Capture the cell that displays the provided text and extract its [X, Y] central coordinate. 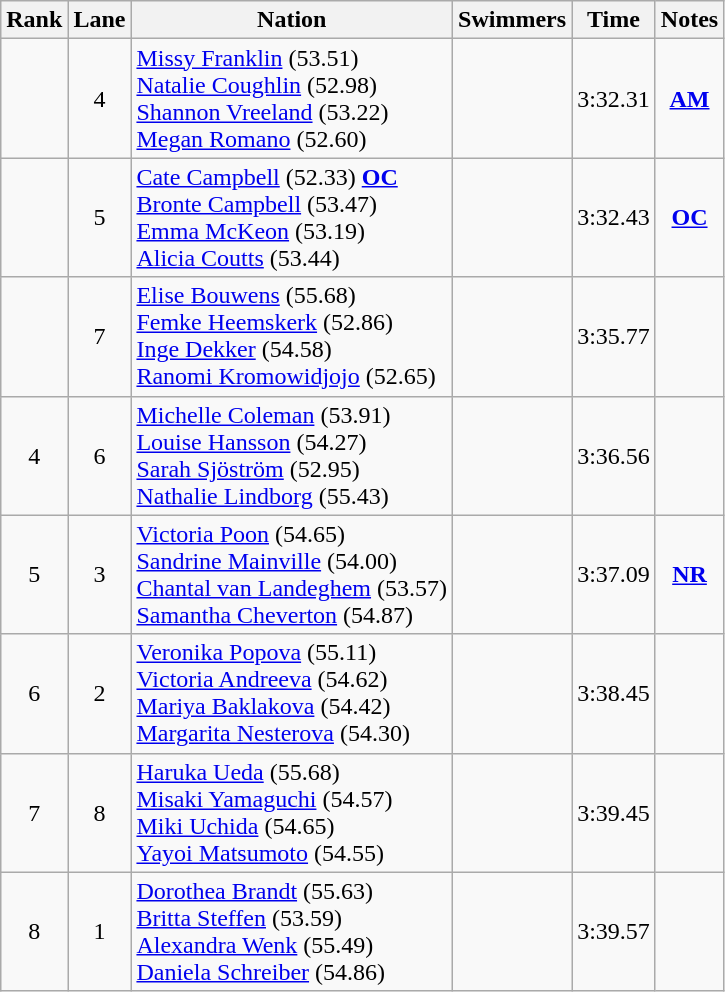
OC [689, 218]
Michelle Coleman (53.91)Louise Hansson (54.27)Sarah Sjöström (52.95)Nathalie Lindborg (55.43) [292, 456]
Rank [34, 20]
Time [614, 20]
3:37.09 [614, 574]
3:39.45 [614, 812]
1 [100, 932]
Cate Campbell (52.33) OCBronte Campbell (53.47)Emma McKeon (53.19)Alicia Coutts (53.44) [292, 218]
NR [689, 574]
3 [100, 574]
Missy Franklin (53.51)Natalie Coughlin (52.98)Shannon Vreeland (53.22)Megan Romano (52.60) [292, 98]
2 [100, 694]
AM [689, 98]
3:32.31 [614, 98]
Lane [100, 20]
Haruka Ueda (55.68)Misaki Yamaguchi (54.57)Miki Uchida (54.65)Yayoi Matsumoto (54.55) [292, 812]
3:32.43 [614, 218]
3:39.57 [614, 932]
Elise Bouwens (55.68)Femke Heemskerk (52.86)Inge Dekker (54.58)Ranomi Kromowidjojo (52.65) [292, 336]
Notes [689, 20]
3:36.56 [614, 456]
3:35.77 [614, 336]
Dorothea Brandt (55.63)Britta Steffen (53.59)Alexandra Wenk (55.49)Daniela Schreiber (54.86) [292, 932]
Swimmers [512, 20]
Victoria Poon (54.65)Sandrine Mainville (54.00)Chantal van Landeghem (53.57)Samantha Cheverton (54.87) [292, 574]
Nation [292, 20]
3:38.45 [614, 694]
Veronika Popova (55.11)Victoria Andreeva (54.62)Mariya Baklakova (54.42)Margarita Nesterova (54.30) [292, 694]
